Return the [x, y] coordinate for the center point of the cell that contains the specified text.  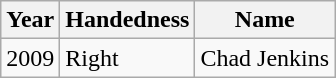
Name [265, 20]
Chad Jenkins [265, 58]
2009 [30, 58]
Year [30, 20]
Right [128, 58]
Handedness [128, 20]
